Provide the (X, Y) coordinate of the cell's center where the given text is located.  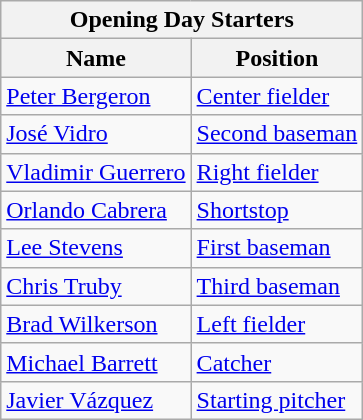
Javier Vázquez (96, 400)
Lee Stevens (96, 248)
Catcher (277, 362)
Opening Day Starters (182, 20)
Center fielder (277, 96)
Starting pitcher (277, 400)
Right fielder (277, 172)
Third baseman (277, 286)
Vladimir Guerrero (96, 172)
José Vidro (96, 134)
First baseman (277, 248)
Name (96, 58)
Chris Truby (96, 286)
Position (277, 58)
Brad Wilkerson (96, 324)
Left fielder (277, 324)
Shortstop (277, 210)
Michael Barrett (96, 362)
Second baseman (277, 134)
Orlando Cabrera (96, 210)
Peter Bergeron (96, 96)
